Return [x, y] of the center of cell containing provided text 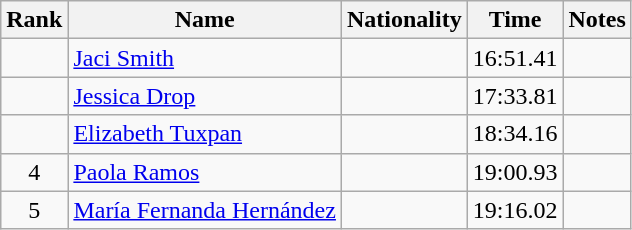
Name [205, 20]
Time [515, 20]
16:51.41 [515, 58]
19:00.93 [515, 172]
Jaci Smith [205, 58]
18:34.16 [515, 134]
5 [34, 210]
Jessica Drop [205, 96]
17:33.81 [515, 96]
Notes [597, 20]
María Fernanda Hernández [205, 210]
19:16.02 [515, 210]
4 [34, 172]
Paola Ramos [205, 172]
Rank [34, 20]
Elizabeth Tuxpan [205, 134]
Nationality [404, 20]
